Determine the (X, Y) coordinate at the center of the cell enclosing the given text.  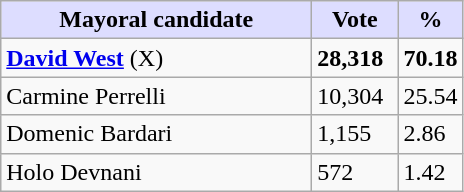
1,155 (355, 134)
572 (355, 172)
10,304 (355, 96)
Vote (355, 20)
% (430, 20)
2.86 (430, 134)
Holo Devnani (156, 172)
1.42 (430, 172)
Mayoral candidate (156, 20)
Carmine Perrelli (156, 96)
28,318 (355, 58)
25.54 (430, 96)
David West (X) (156, 58)
70.18 (430, 58)
Domenic Bardari (156, 134)
